From the cell containing the given text, extract its center point as (X, Y) coordinate. 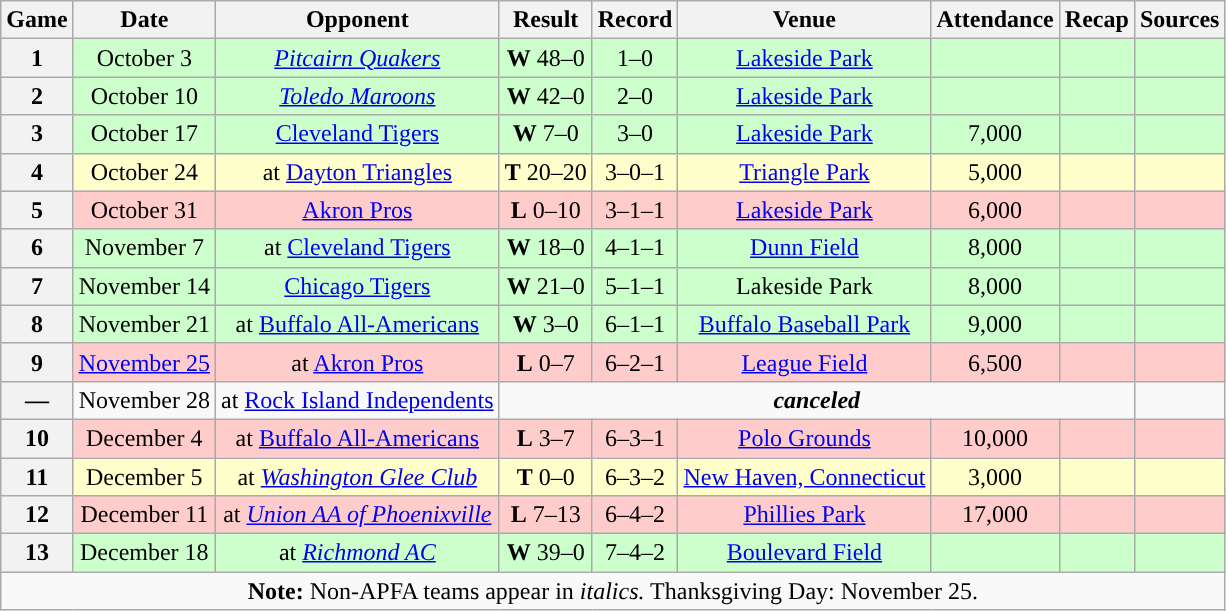
7–4–2 (635, 553)
Triangle Park (804, 172)
November 25 (144, 362)
5–1–1 (635, 286)
October 3 (144, 58)
Venue (804, 20)
13 (37, 553)
Opponent (357, 20)
December 11 (144, 515)
Note: Non-APFA teams appear in italics. Thanksgiving Day: November 25. (613, 591)
Game (37, 20)
3–0–1 (635, 172)
7 (37, 286)
10 (37, 438)
at Union AA of Phoenixville (357, 515)
6 (37, 248)
L 3–7 (546, 438)
6–2–1 (635, 362)
6–3–2 (635, 477)
Dunn Field (804, 248)
Recap (1096, 20)
canceled (816, 400)
6–4–2 (635, 515)
Boulevard Field (804, 553)
October 17 (144, 134)
8 (37, 324)
5 (37, 210)
W 21–0 (546, 286)
W 18–0 (546, 248)
L 7–13 (546, 515)
2–0 (635, 96)
9 (37, 362)
Date (144, 20)
Sources (1180, 20)
W 3–0 (546, 324)
October 31 (144, 210)
October 10 (144, 96)
League Field (804, 362)
December 4 (144, 438)
W 7–0 (546, 134)
2 (37, 96)
Cleveland Tigers (357, 134)
4 (37, 172)
October 24 (144, 172)
6,500 (995, 362)
New Haven, Connecticut (804, 477)
Buffalo Baseball Park (804, 324)
1 (37, 58)
5,000 (995, 172)
W 42–0 (546, 96)
W 48–0 (546, 58)
December 5 (144, 477)
Attendance (995, 20)
at Washington Glee Club (357, 477)
1–0 (635, 58)
L 0–7 (546, 362)
November 21 (144, 324)
at Rock Island Independents (357, 400)
17,000 (995, 515)
9,000 (995, 324)
at Richmond AC (357, 553)
T 0–0 (546, 477)
— (37, 400)
at Dayton Triangles (357, 172)
at Cleveland Tigers (357, 248)
3–1–1 (635, 210)
W 39–0 (546, 553)
Akron Pros (357, 210)
November 28 (144, 400)
Phillies Park (804, 515)
3–0 (635, 134)
11 (37, 477)
T 20–20 (546, 172)
7,000 (995, 134)
10,000 (995, 438)
November 14 (144, 286)
6,000 (995, 210)
Toledo Maroons (357, 96)
Record (635, 20)
November 7 (144, 248)
Result (546, 20)
3,000 (995, 477)
Chicago Tigers (357, 286)
December 18 (144, 553)
6–1–1 (635, 324)
at Akron Pros (357, 362)
12 (37, 515)
L 0–10 (546, 210)
Polo Grounds (804, 438)
6–3–1 (635, 438)
Pitcairn Quakers (357, 58)
3 (37, 134)
4–1–1 (635, 248)
